For the text-containing cell, return its midpoint in [X, Y] coordinate format. 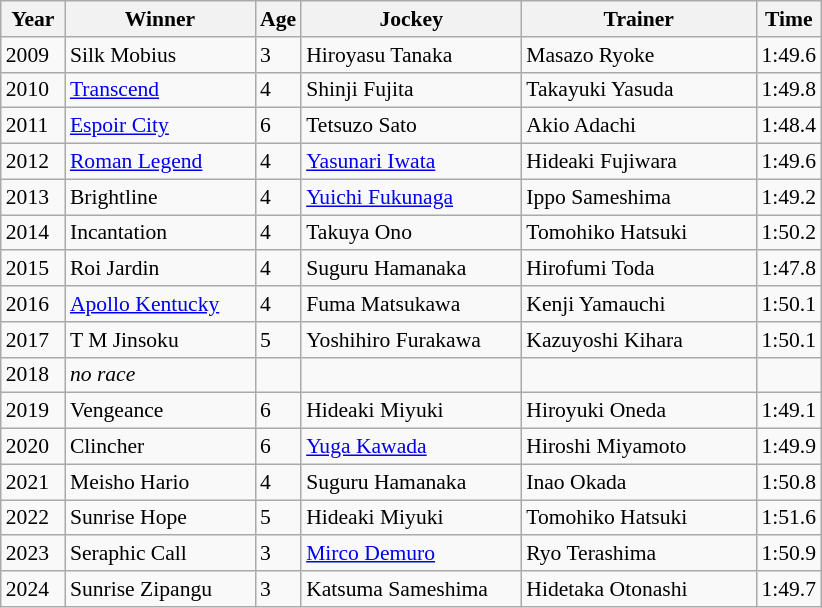
Yasunari Iwata [411, 162]
Trainer [638, 19]
Espoir City [160, 126]
Inao Okada [638, 482]
1:49.2 [788, 197]
Roman Legend [160, 162]
Sunrise Zipangu [160, 589]
1:50.2 [788, 233]
Apollo Kentucky [160, 304]
Meisho Hario [160, 482]
no race [160, 375]
2012 [33, 162]
1:48.4 [788, 126]
Hideaki Fujiwara [638, 162]
Yuga Kawada [411, 447]
2020 [33, 447]
1:49.9 [788, 447]
Time [788, 19]
1:50.9 [788, 554]
Masazo Ryoke [638, 55]
1:47.8 [788, 269]
1:51.6 [788, 518]
2021 [33, 482]
2022 [33, 518]
Shinji Fujita [411, 90]
Seraphic Call [160, 554]
Hiroshi Miyamoto [638, 447]
2015 [33, 269]
Roi Jardin [160, 269]
Clincher [160, 447]
Incantation [160, 233]
Takayuki Yasuda [638, 90]
Brightline [160, 197]
1:49.1 [788, 411]
Tetsuzo Sato [411, 126]
Winner [160, 19]
2009 [33, 55]
2018 [33, 375]
Silk Mobius [160, 55]
Mirco Demuro [411, 554]
Hirofumi Toda [638, 269]
Hidetaka Otonashi [638, 589]
Ippo Sameshima [638, 197]
Sunrise Hope [160, 518]
Akio Adachi [638, 126]
Fuma Matsukawa [411, 304]
T M Jinsoku [160, 340]
2011 [33, 126]
Katsuma Sameshima [411, 589]
Yoshihiro Furakawa [411, 340]
Hiroyuki Oneda [638, 411]
Age [278, 19]
2017 [33, 340]
1:50.8 [788, 482]
Transcend [160, 90]
2014 [33, 233]
2019 [33, 411]
Takuya Ono [411, 233]
1:49.7 [788, 589]
2023 [33, 554]
2010 [33, 90]
Year [33, 19]
Hiroyasu Tanaka [411, 55]
2016 [33, 304]
Jockey [411, 19]
2024 [33, 589]
1:49.8 [788, 90]
Yuichi Fukunaga [411, 197]
Kazuyoshi Kihara [638, 340]
Vengeance [160, 411]
Kenji Yamauchi [638, 304]
2013 [33, 197]
Ryo Terashima [638, 554]
